From the cell containing the given text, extract its center point as (X, Y) coordinate. 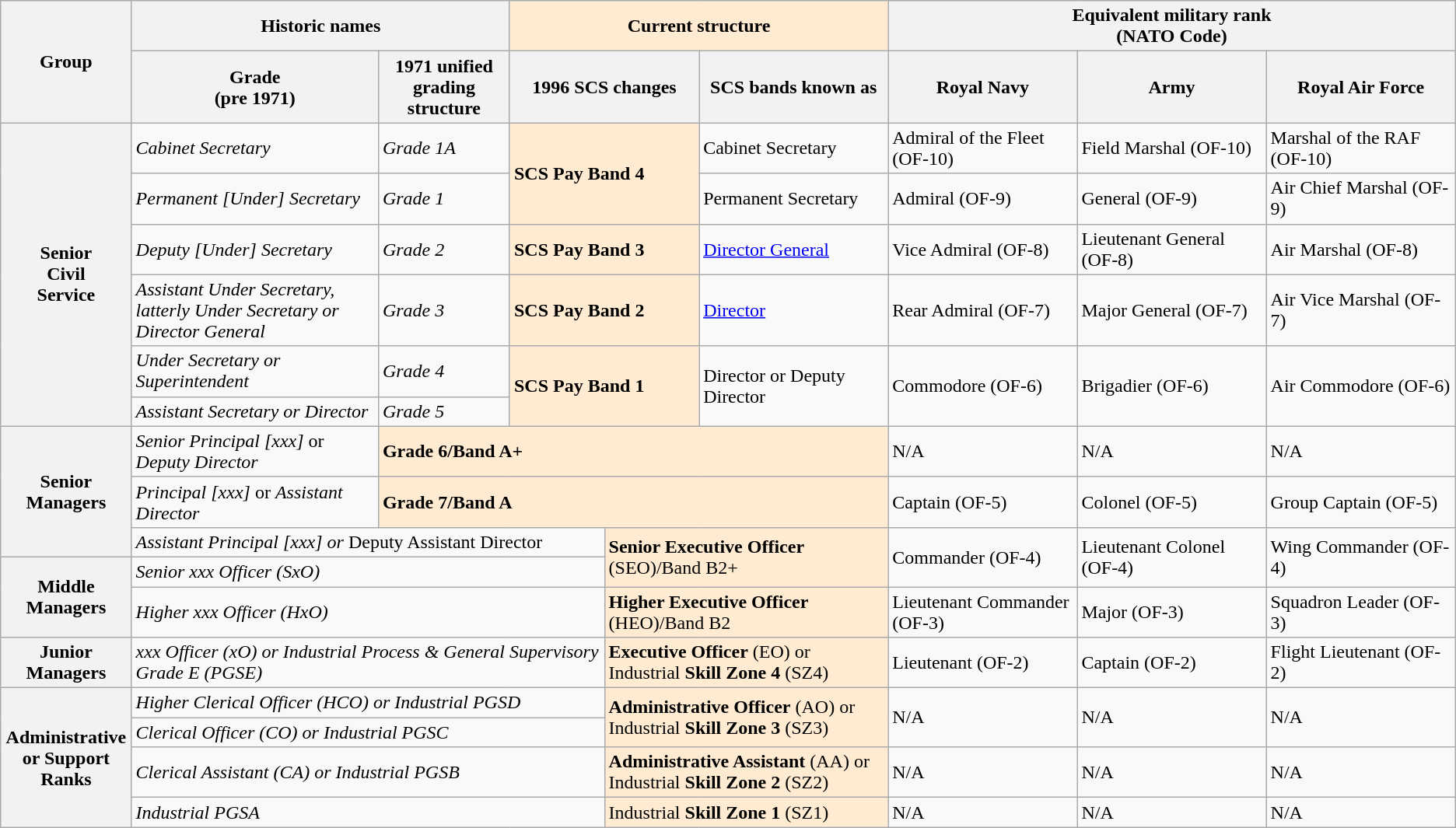
Royal Navy (983, 87)
Major General (OF-7) (1171, 310)
Royal Air Force (1361, 87)
SCS Pay Band 3 (604, 249)
Group (66, 62)
Major (OF-3) (1171, 611)
Senior Principal [xxx] or Deputy Director (255, 451)
Assistant Principal [xxx] or Deputy Assistant Director (368, 542)
Middle Managers (66, 597)
Grade 6/Band A+ (633, 451)
Industrial PGSA (368, 812)
Grade 1A (443, 148)
Administrative Officer (AO) or Industrial Skill Zone 3 (SZ3) (747, 718)
Grade 1 (443, 199)
Army (1171, 87)
Executive Officer (EO) or Industrial Skill Zone 4 (SZ4) (747, 662)
Senior Executive Officer (SEO)/Band B2+ (747, 557)
Vice Admiral (OF-8) (983, 249)
Junior Managers (66, 662)
Lieutenant (OF-2) (983, 662)
1996 SCS changes (604, 87)
Grade(pre 1971) (255, 87)
Deputy [Under] Secretary (255, 249)
Commodore (OF-6) (983, 386)
Administrative or Support Ranks (66, 757)
Assistant Under Secretary, latterly Under Secretary or Director General (255, 310)
Lieutenant Commander (OF-3) (983, 611)
SeniorCivilService (66, 274)
SCS Pay Band 1 (604, 386)
Clerical Officer (CO) or Industrial PGSC (368, 732)
Grade 2 (443, 249)
Squadron Leader (OF-3) (1361, 611)
Air Commodore (OF-6) (1361, 386)
Clerical Assistant (CA) or Industrial PGSB (368, 773)
Rear Admiral (OF-7) (983, 310)
Admiral (OF-9) (983, 199)
Higher Executive Officer (HEO)/Band B2 (747, 611)
Lieutenant General (OF-8) (1171, 249)
Marshal of the RAF (OF-10) (1361, 148)
Flight Lieutenant (OF-2) (1361, 662)
Admiral of the Fleet (OF-10) (983, 148)
Grade 7/Band A (633, 502)
Colonel (OF-5) (1171, 502)
Under Secretary or Superintendent (255, 372)
Commander (OF-4) (983, 557)
Permanent [Under] Secretary (255, 199)
Permanent Secretary (793, 199)
Air Vice Marshal (OF-7) (1361, 310)
Historic names (320, 26)
Grade 5 (443, 411)
Senior Managers (66, 491)
General (OF-9) (1171, 199)
Air Chief Marshal (OF-9) (1361, 199)
Group Captain (OF-5) (1361, 502)
Grade 4 (443, 372)
Current structure (698, 26)
Administrative Assistant (AA) or Industrial Skill Zone 2 (SZ2) (747, 773)
Captain (OF-5) (983, 502)
Air Marshal (OF-8) (1361, 249)
Captain (OF-2) (1171, 662)
Assistant Secretary or Director (255, 411)
Field Marshal (OF-10) (1171, 148)
Equivalent military rank(NATO Code) (1171, 26)
Wing Commander (OF-4) (1361, 557)
SCS Pay Band 2 (604, 310)
Lieutenant Colonel (OF-4) (1171, 557)
Director (793, 310)
Higher xxx Officer (HxO) (368, 611)
SCS Pay Band 4 (604, 173)
Director or Deputy Director (793, 386)
1971 unified grading structure (443, 87)
Senior xxx Officer (SxO) (368, 571)
Grade 3 (443, 310)
Higher Clerical Officer (HCO) or Industrial PGSD (368, 703)
xxx Officer (xO) or Industrial Process & General Supervisory Grade E (PGSE) (368, 662)
Principal [xxx] or Assistant Director (255, 502)
Director General (793, 249)
Industrial Skill Zone 1 (SZ1) (747, 812)
Brigadier (OF-6) (1171, 386)
SCS bands known as (793, 87)
